From the cell containing the given text, extract its center point as [X, Y] coordinate. 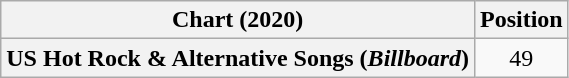
Position [521, 20]
49 [521, 58]
Chart (2020) [238, 20]
US Hot Rock & Alternative Songs (Billboard) [238, 58]
